Find where the given text appears and provide that cell's center as [x, y] coordinate. 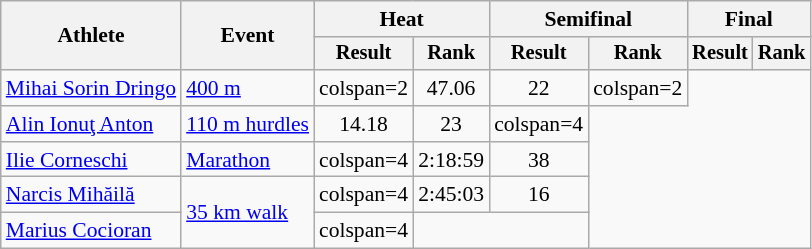
400 m [248, 88]
Marius Cocioran [91, 231]
2:18:59 [451, 160]
Athlete [91, 36]
Semifinal [588, 19]
Mihai Sorin Dringo [91, 88]
38 [538, 160]
22 [538, 88]
Final [748, 19]
Narcis Mihăilă [91, 195]
Marathon [248, 160]
Heat [402, 19]
23 [451, 124]
16 [538, 195]
Event [248, 36]
Ilie Corneschi [91, 160]
14.18 [364, 124]
2:45:03 [451, 195]
110 m hurdles [248, 124]
47.06 [451, 88]
35 km walk [248, 212]
Alin Ionuţ Anton [91, 124]
